Return the (x, y) coordinate for the center point of the cell that contains the specified text.  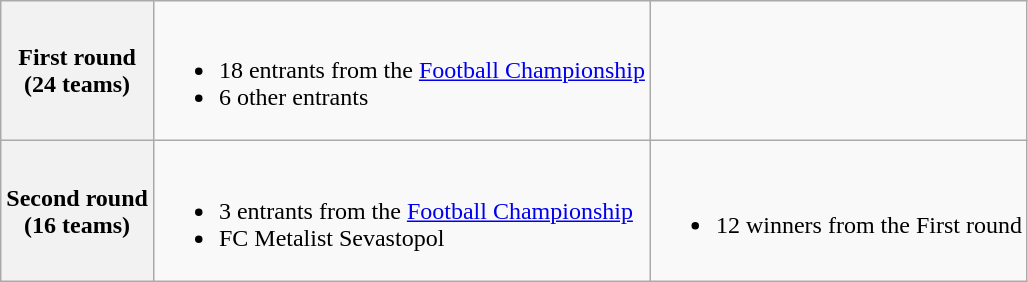
Second round (16 teams) (78, 211)
3 entrants from the Football ChampionshipFC Metalist Sevastopol (402, 211)
First round (24 teams) (78, 71)
18 entrants from the Football Championship6 other entrants (402, 71)
12 winners from the First round (838, 211)
